Find where the given text appears and provide that cell's center as [x, y] coordinate. 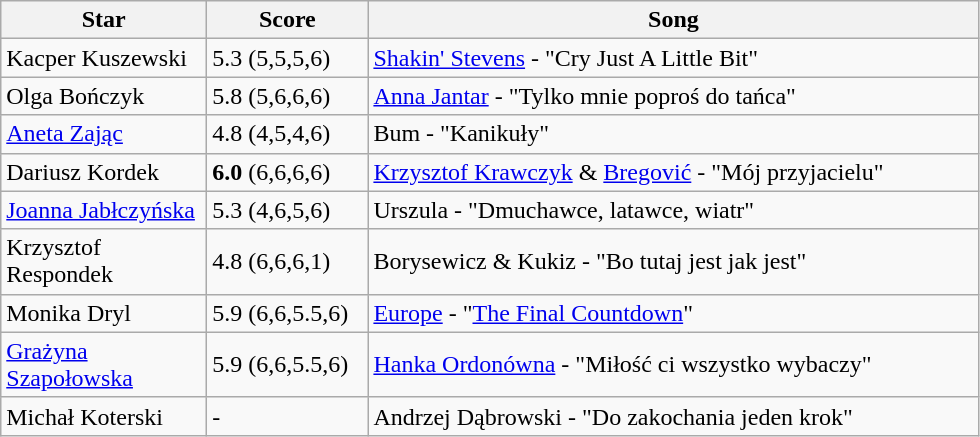
Shakin' Stevens - "Cry Just A Little Bit" [674, 58]
Krzysztof Krawczyk & Bregović - "Mój przyjacielu" [674, 172]
Borysewicz & Kukiz - "Bo tutaj jest jak jest" [674, 262]
Song [674, 20]
Bum - "Kanikuły" [674, 134]
Andrzej Dąbrowski - "Do zakochania jeden krok" [674, 416]
- [288, 416]
Aneta Zając [104, 134]
4.8 (6,6,6,1) [288, 262]
Star [104, 20]
Kacper Kuszewski [104, 58]
5.8 (5,6,6,6) [288, 96]
5.3 (4,6,5,6) [288, 210]
Hanka Ordonówna - "Miłość ci wszystko wybaczy" [674, 364]
Grażyna Szapołowska [104, 364]
Score [288, 20]
Monika Dryl [104, 313]
Urszula - "Dmuchawce, latawce, wiatr" [674, 210]
Michał Koterski [104, 416]
Krzysztof Respondek [104, 262]
Olga Bończyk [104, 96]
5.3 (5,5,5,6) [288, 58]
Anna Jantar - "Tylko mnie poproś do tańca" [674, 96]
4.8 (4,5,4,6) [288, 134]
Joanna Jabłczyńska [104, 210]
Dariusz Kordek [104, 172]
Europe - "The Final Countdown" [674, 313]
6.0 (6,6,6,6) [288, 172]
